Provide the [x, y] coordinate of the cell's center where the given text is located.  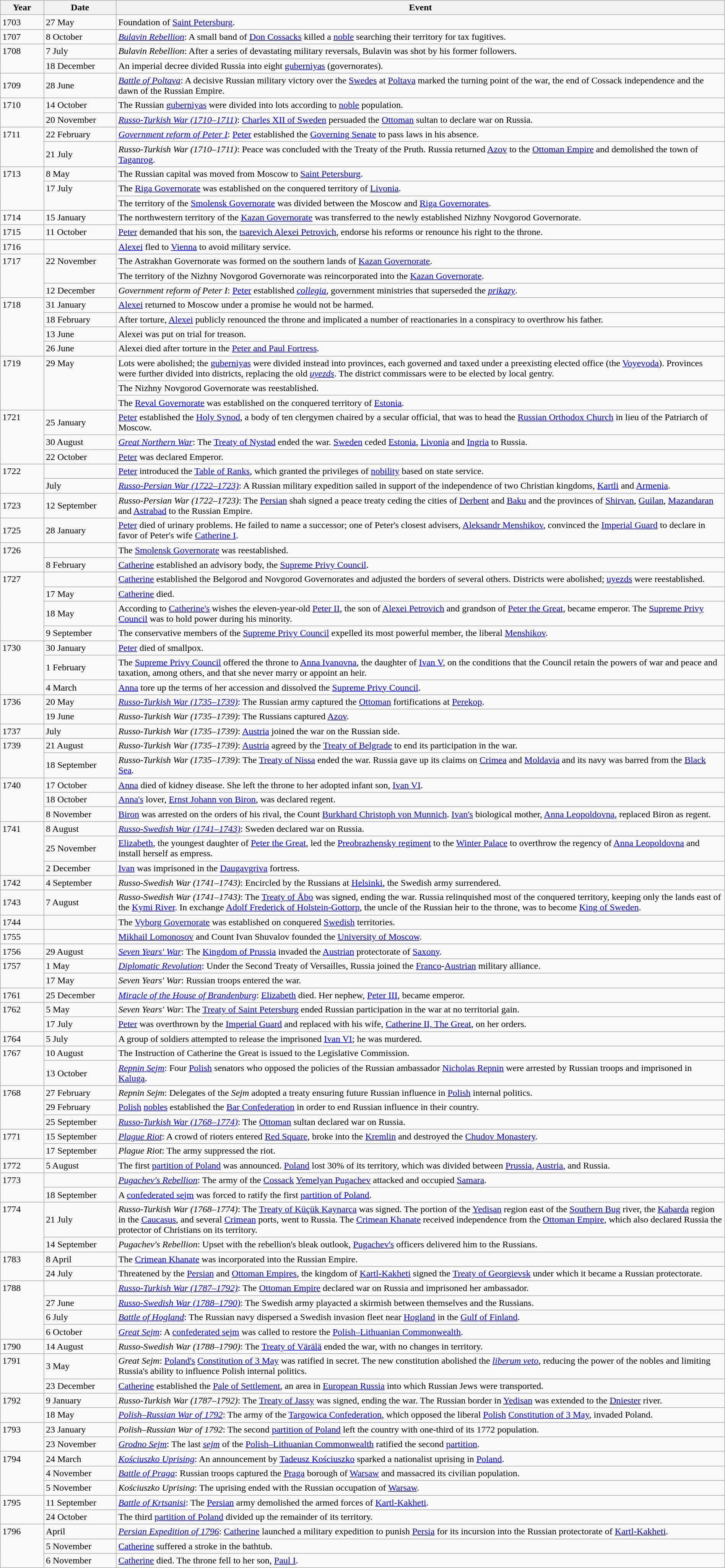
22 October [80, 456]
1709 [22, 86]
Catherine established the Pale of Settlement, an area in European Russia into which Russian Jews were transported. [421, 1386]
21 August [80, 746]
1761 [22, 995]
1795 [22, 1510]
The territory of the Smolensk Governorate was divided between the Moscow and Riga Governorates. [421, 203]
The Russian capital was moved from Moscow to Saint Petersburg. [421, 174]
6 July [80, 1317]
The territory of the Nizhny Novgorod Governorate was reincorporated into the Kazan Governorate. [421, 276]
An imperial decree divided Russia into eight guberniyas (governorates). [421, 66]
Polish–Russian War of 1792: The army of the Targowica Confederation, which opposed the liberal Polish Constitution of 3 May, invaded Poland. [421, 1415]
1703 [22, 22]
25 December [80, 995]
Catherine suffered a stroke in the bathtub. [421, 1546]
Polish–Russian War of 1792: The second partition of Poland left the country with one-third of its 1772 population. [421, 1429]
Plague Riot: The army suppressed the riot. [421, 1151]
1788 [22, 1310]
Russo-Swedish War (1741–1743): Sweden declared war on Russia. [421, 829]
25 September [80, 1122]
24 March [80, 1459]
Russo-Turkish War (1735–1739): Austria agreed by the Treaty of Belgrade to end its participation in the war. [421, 746]
9 January [80, 1400]
The Reval Governorate was established on the conquered territory of Estonia. [421, 403]
1737 [22, 731]
27 June [80, 1303]
Kościuszko Uprising: An announcement by Tadeusz Kościuszko sparked a nationalist uprising in Poland. [421, 1459]
Government reform of Peter I: Peter established the Governing Senate to pass laws in his absence. [421, 134]
The Instruction of Catherine the Great is issued to the Legislative Commission. [421, 1053]
1717 [22, 276]
The Russian guberniyas were divided into lots according to noble population. [421, 105]
1714 [22, 218]
28 January [80, 530]
1727 [22, 606]
17 October [80, 785]
19 June [80, 716]
Alexei was put on trial for treason. [421, 334]
Great Sejm: A confederated sejm was called to restore the Polish–Lithuanian Commonwealth. [421, 1332]
1793 [22, 1437]
27 February [80, 1093]
4 November [80, 1473]
The Riga Governorate was established on the conquered territory of Livonia. [421, 188]
Russo-Swedish War (1788–1790): The Swedish army playacted a skirmish between themselves and the Russians. [421, 1303]
1767 [22, 1066]
25 January [80, 422]
Grodno Sejm: The last sejm of the Polish–Lithuanian Commonwealth ratified the second partition. [421, 1444]
1739 [22, 758]
24 July [80, 1274]
Anna tore up the terms of her accession and dissolved the Supreme Privy Council. [421, 687]
Catherine died. The throne fell to her son, Paul I. [421, 1561]
1768 [22, 1107]
18 October [80, 800]
Foundation of Saint Petersburg. [421, 22]
1713 [22, 188]
1711 [22, 147]
Event [421, 8]
Russo-Turkish War (1735–1739): The Russians captured Azov. [421, 716]
Catherine died. [421, 594]
20 November [80, 120]
1726 [22, 557]
13 October [80, 1073]
23 November [80, 1444]
Mikhail Lomonosov and Count Ivan Shuvalov founded the University of Moscow. [421, 937]
1730 [22, 667]
1721 [22, 437]
17 September [80, 1151]
30 January [80, 648]
4 September [80, 883]
Peter demanded that his son, the tsarevich Alexei Petrovich, endorse his reforms or renounce his right to the throne. [421, 232]
1792 [22, 1408]
The third partition of Poland divided up the remainder of its territory. [421, 1517]
29 August [80, 951]
Government reform of Peter I: Peter established collegia, government ministries that superseded the prikazy. [421, 290]
1755 [22, 937]
The first partition of Poland was announced. Poland lost 30% of its territory, which was divided between Prussia, Austria, and Russia. [421, 1165]
25 November [80, 849]
Russo-Turkish War (1735–1739): The Russian army captured the Ottoman fortifications at Perekop. [421, 702]
1715 [22, 232]
23 December [80, 1386]
Battle of Krtsanisi: The Persian army demolished the armed forces of Kartl-Kakheti. [421, 1503]
Peter was declared Emperor. [421, 456]
7 July [80, 51]
1762 [22, 1017]
Battle of Praga: Russian troops captured the Praga borough of Warsaw and massacred its civilian population. [421, 1473]
Alexei returned to Moscow under a promise he would not be harmed. [421, 305]
Repnin Sejm: Delegates of the Sejm adopted a treaty ensuring future Russian influence in Polish internal politics. [421, 1093]
Peter was overthrown by the Imperial Guard and replaced with his wife, Catherine II, The Great, on her orders. [421, 1024]
1794 [22, 1473]
1741 [22, 849]
1744 [22, 922]
Date [80, 8]
Diplomatic Revolution: Under the Second Treaty of Versailles, Russia joined the Franco-Austrian military alliance. [421, 966]
Russo-Turkish War (1735–1739): Austria joined the war on the Russian side. [421, 731]
8 April [80, 1259]
Russo-Turkish War (1768–1774): The Ottoman sultan declared war on Russia. [421, 1122]
1757 [22, 973]
6 October [80, 1332]
1756 [22, 951]
The Crimean Khanate was incorporated into the Russian Empire. [421, 1259]
13 June [80, 334]
1723 [22, 506]
Russo-Swedish War (1788–1790): The Treaty of Värälä ended the war, with no changes in territory. [421, 1346]
Bulavin Rebellion: A small band of Don Cossacks killed a noble searching their territory for tax fugitives. [421, 37]
22 February [80, 134]
Year [22, 8]
5 August [80, 1165]
24 October [80, 1517]
8 October [80, 37]
14 August [80, 1346]
April [80, 1532]
Anna died of kidney disease. She left the throne to her adopted infant son, Ivan VI. [421, 785]
1708 [22, 59]
1719 [22, 383]
Battle of Hogland: The Russian navy dispersed a Swedish invasion fleet near Hogland in the Gulf of Finland. [421, 1317]
After torture, Alexei publicly renounced the throne and implicated a number of reactionaries in a conspiracy to overthrow his father. [421, 319]
20 May [80, 702]
Russo-Persian War (1722–1723): A Russian military expedition sailed in support of the independence of two Christian kingdoms, Kartli and Armenia. [421, 486]
A group of soldiers attempted to release the imprisoned Ivan VI; he was murdered. [421, 1039]
Anna's lover, Ernst Johann von Biron, was declared regent. [421, 800]
29 May [80, 383]
8 May [80, 174]
12 December [80, 290]
Russo-Turkish War (1787–1792): The Treaty of Jassy was signed, ending the war. The Russian border in Yedisan was extended to the Dniester river. [421, 1400]
1774 [22, 1227]
Pugachev's Rebellion: The army of the Cossack Yemelyan Pugachev attacked and occupied Samara. [421, 1180]
1796 [22, 1546]
1710 [22, 112]
A confederated sejm was forced to ratify the first partition of Poland. [421, 1195]
Plague Riot: A crowd of rioters entered Red Square, broke into the Kremlin and destroyed the Chudov Monastery. [421, 1136]
8 February [80, 565]
2 December [80, 868]
The Astrakhan Governorate was formed on the southern lands of Kazan Governorate. [421, 261]
Russo-Turkish War (1710–1711): Charles XII of Sweden persuaded the Ottoman sultan to declare war on Russia. [421, 120]
Bulavin Rebellion: After a series of devastating military reversals, Bulavin was shot by his former followers. [421, 51]
29 February [80, 1107]
Russo-Turkish War (1787–1792): The Ottoman Empire declared war on Russia and imprisoned her ambassador. [421, 1288]
14 September [80, 1244]
Kościuszko Uprising: The uprising ended with the Russian occupation of Warsaw. [421, 1488]
27 May [80, 22]
15 January [80, 218]
The conservative members of the Supreme Privy Council expelled its most powerful member, the liberal Menshikov. [421, 633]
Polish nobles established the Bar Confederation in order to end Russian influence in their country. [421, 1107]
18 February [80, 319]
31 January [80, 305]
26 June [80, 349]
Catherine established an advisory body, the Supreme Privy Council. [421, 565]
1707 [22, 37]
The Nizhny Novgorod Governorate was reestablished. [421, 388]
Alexei died after torture in the Peter and Paul Fortress. [421, 349]
1790 [22, 1346]
28 June [80, 86]
The Vyborg Governorate was established on conquered Swedish territories. [421, 922]
8 November [80, 814]
Ivan was imprisoned in the Daugavgriva fortress. [421, 868]
1764 [22, 1039]
1772 [22, 1165]
Pugachev's Rebellion: Upset with the rebellion's bleak outlook, Pugachev's officers delivered him to the Russians. [421, 1244]
7 August [80, 902]
Great Northern War: The Treaty of Nystad ended the war. Sweden ceded Estonia, Livonia and Ingria to Russia. [421, 442]
The Smolensk Governorate was reestablished. [421, 550]
4 March [80, 687]
5 July [80, 1039]
11 September [80, 1503]
15 September [80, 1136]
9 September [80, 633]
1791 [22, 1374]
Peter introduced the Table of Ranks, which granted the privileges of nobility based on state service. [421, 471]
1742 [22, 883]
1743 [22, 902]
5 May [80, 1010]
1783 [22, 1266]
Seven Years' War: Russian troops entered the war. [421, 980]
23 January [80, 1429]
1 February [80, 667]
Seven Years' War: The Treaty of Saint Petersburg ended Russian participation in the war at no territorial gain. [421, 1010]
8 August [80, 829]
Russo-Swedish War (1741–1743): Encircled by the Russians at Helsinki, the Swedish army surrendered. [421, 883]
6 November [80, 1561]
Seven Years' War: The Kingdom of Prussia invaded the Austrian protectorate of Saxony. [421, 951]
1716 [22, 247]
Alexei fled to Vienna to avoid military service. [421, 247]
1736 [22, 709]
The northwestern territory of the Kazan Governorate was transferred to the newly established Nizhny Novgorod Governorate. [421, 218]
30 August [80, 442]
3 May [80, 1366]
18 December [80, 66]
Peter died of smallpox. [421, 648]
22 November [80, 269]
12 September [80, 506]
1740 [22, 800]
1725 [22, 530]
14 October [80, 105]
1718 [22, 327]
11 October [80, 232]
1722 [22, 479]
1771 [22, 1144]
1 May [80, 966]
1773 [22, 1187]
10 August [80, 1053]
Miracle of the House of Brandenburg: Elizabeth died. Her nephew, Peter III, became emperor. [421, 995]
